Identify which cell holds the provided text, then report its [x, y] central coordinate. 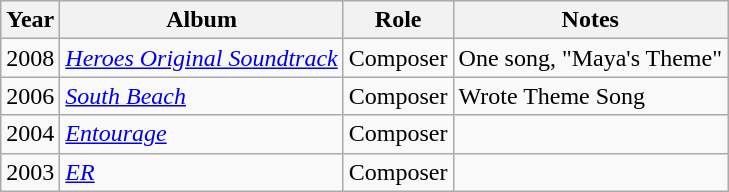
2003 [30, 172]
Entourage [202, 134]
Notes [590, 20]
2004 [30, 134]
Role [398, 20]
ER [202, 172]
One song, "Maya's Theme" [590, 58]
Heroes Original Soundtrack [202, 58]
Year [30, 20]
2008 [30, 58]
2006 [30, 96]
South Beach [202, 96]
Wrote Theme Song [590, 96]
Album [202, 20]
